Search for the cell housing the specified text and yield its (x, y) center coordinate. 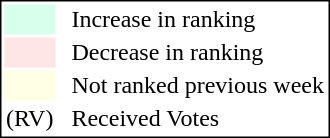
Received Votes (198, 119)
(RV) (29, 119)
Not ranked previous week (198, 85)
Increase in ranking (198, 19)
Decrease in ranking (198, 53)
